Determine the [X, Y] coordinate at the center of the cell enclosing the given text.  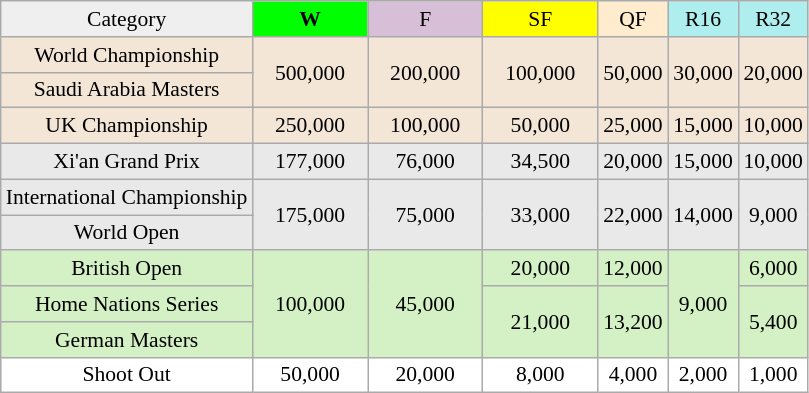
200,000 [426, 72]
25,000 [633, 126]
QF [633, 19]
30,000 [703, 72]
German Masters [127, 340]
21,000 [540, 322]
Shoot Out [127, 375]
33,000 [540, 214]
2,000 [703, 375]
UK Championship [127, 126]
R32 [773, 19]
8,000 [540, 375]
Home Nations Series [127, 304]
4,000 [633, 375]
British Open [127, 269]
International Championship [127, 197]
5,400 [773, 322]
75,000 [426, 214]
22,000 [633, 214]
R16 [703, 19]
1,000 [773, 375]
W [310, 19]
175,000 [310, 214]
34,500 [540, 162]
14,000 [703, 214]
Category [127, 19]
F [426, 19]
6,000 [773, 269]
12,000 [633, 269]
13,200 [633, 322]
177,000 [310, 162]
World Championship [127, 55]
250,000 [310, 126]
76,000 [426, 162]
Saudi Arabia Masters [127, 90]
Xi'an Grand Prix [127, 162]
SF [540, 19]
45,000 [426, 304]
World Open [127, 233]
500,000 [310, 72]
